Return [X, Y] of the center of cell containing provided text 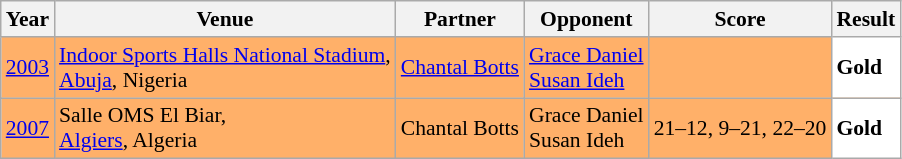
21–12, 9–21, 22–20 [740, 128]
Venue [225, 19]
Partner [460, 19]
Score [740, 19]
2007 [28, 128]
Salle OMS El Biar,Algiers, Algeria [225, 128]
Indoor Sports Halls National Stadium,Abuja, Nigeria [225, 68]
2003 [28, 68]
Opponent [586, 19]
Result [866, 19]
Year [28, 19]
